Locate the cell with the specified text and output its (x, y) center coordinate. 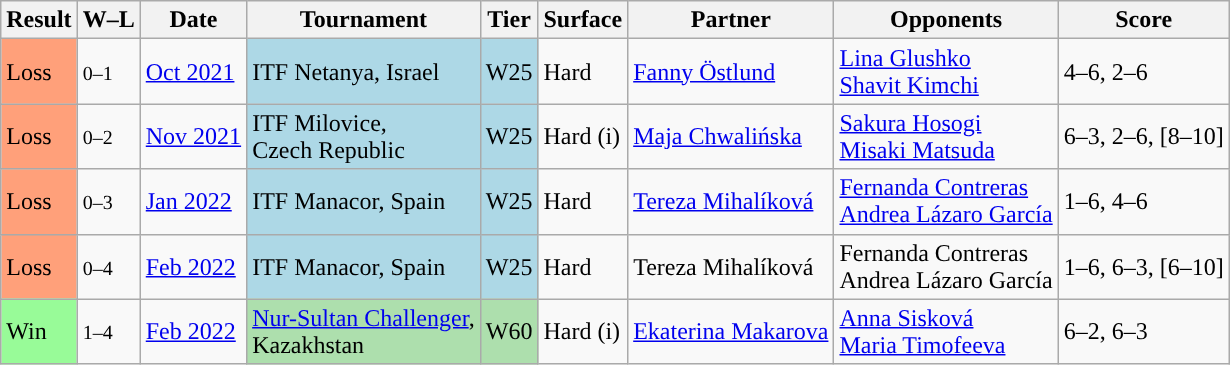
Anna Sisková Maria Timofeeva (946, 332)
W–L (108, 20)
1–4 (108, 332)
Result (39, 20)
0–4 (108, 266)
Ekaterina Makarova (731, 332)
Sakura Hosogi Misaki Matsuda (946, 136)
Fanny Östlund (731, 72)
Date (193, 20)
6–3, 2–6, [8–10] (1144, 136)
Lina Glushko Shavit Kimchi (946, 72)
1–6, 4–6 (1144, 202)
Tier (509, 20)
Win (39, 332)
Nur-Sultan Challenger, Kazakhstan (364, 332)
0–2 (108, 136)
ITF Milovice, Czech Republic (364, 136)
4–6, 2–6 (1144, 72)
0–3 (108, 202)
Opponents (946, 20)
Partner (731, 20)
Tournament (364, 20)
W60 (509, 332)
Jan 2022 (193, 202)
Surface (583, 20)
0–1 (108, 72)
Score (1144, 20)
1–6, 6–3, [6–10] (1144, 266)
ITF Netanya, Israel (364, 72)
Maja Chwalińska (731, 136)
Oct 2021 (193, 72)
Nov 2021 (193, 136)
6–2, 6–3 (1144, 332)
